Detect which cell encompasses the target text, then output its [x, y] center coordinate. 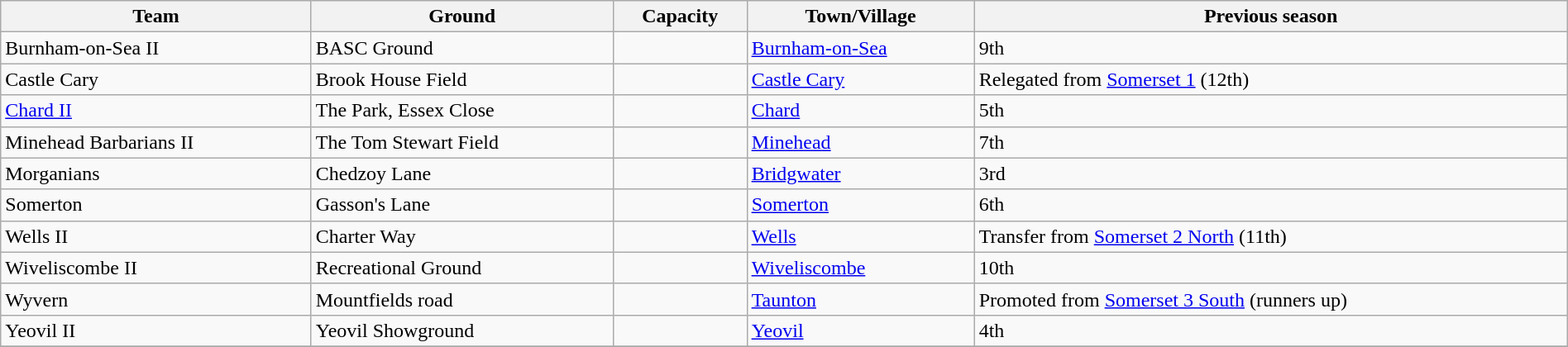
Bridgwater [860, 173]
Previous season [1270, 17]
Minehead Barbarians II [155, 142]
Chard [860, 111]
10th [1270, 268]
Chard II [155, 111]
Relegated from Somerset 1 (12th) [1270, 79]
Minehead [860, 142]
Capacity [680, 17]
Wiveliscombe II [155, 268]
The Tom Stewart Field [461, 142]
The Park, Essex Close [461, 111]
Promoted from Somerset 3 South (runners up) [1270, 299]
Morganians [155, 173]
Wyvern [155, 299]
Burnham-on-Sea [860, 48]
5th [1270, 111]
Yeovil Showground [461, 330]
Transfer from Somerset 2 North (11th) [1270, 236]
Wells [860, 236]
Wells II [155, 236]
Burnham-on-Sea II [155, 48]
Wiveliscombe [860, 268]
Charter Way [461, 236]
Yeovil [860, 330]
4th [1270, 330]
Town/Village [860, 17]
Brook House Field [461, 79]
Recreational Ground [461, 268]
6th [1270, 205]
Team [155, 17]
BASC Ground [461, 48]
Yeovil II [155, 330]
9th [1270, 48]
7th [1270, 142]
Ground [461, 17]
Gasson's Lane [461, 205]
3rd [1270, 173]
Chedzoy Lane [461, 173]
Taunton [860, 299]
Mountfields road [461, 299]
